Identify which cell holds the provided text, then report its (x, y) central coordinate. 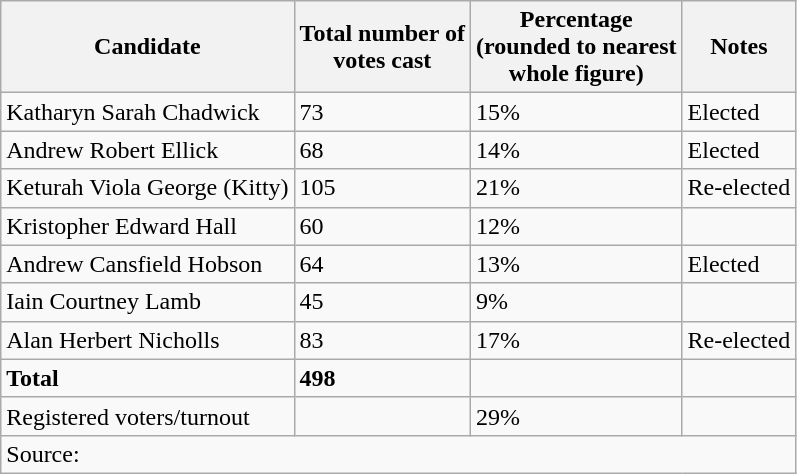
105 (382, 188)
12% (577, 226)
64 (382, 264)
45 (382, 302)
17% (577, 340)
29% (577, 416)
Alan Herbert Nicholls (148, 340)
15% (577, 112)
68 (382, 150)
9% (577, 302)
Katharyn Sarah Chadwick (148, 112)
Source: (398, 454)
Notes (739, 47)
14% (577, 150)
Percentage(rounded to nearestwhole figure) (577, 47)
Iain Courtney Lamb (148, 302)
83 (382, 340)
Andrew Cansfield Hobson (148, 264)
Registered voters/turnout (148, 416)
Andrew Robert Ellick (148, 150)
Keturah Viola George (Kitty) (148, 188)
73 (382, 112)
Total (148, 378)
60 (382, 226)
21% (577, 188)
13% (577, 264)
Total number ofvotes cast (382, 47)
498 (382, 378)
Candidate (148, 47)
Kristopher Edward Hall (148, 226)
